Return [x, y] of the center of cell containing provided text 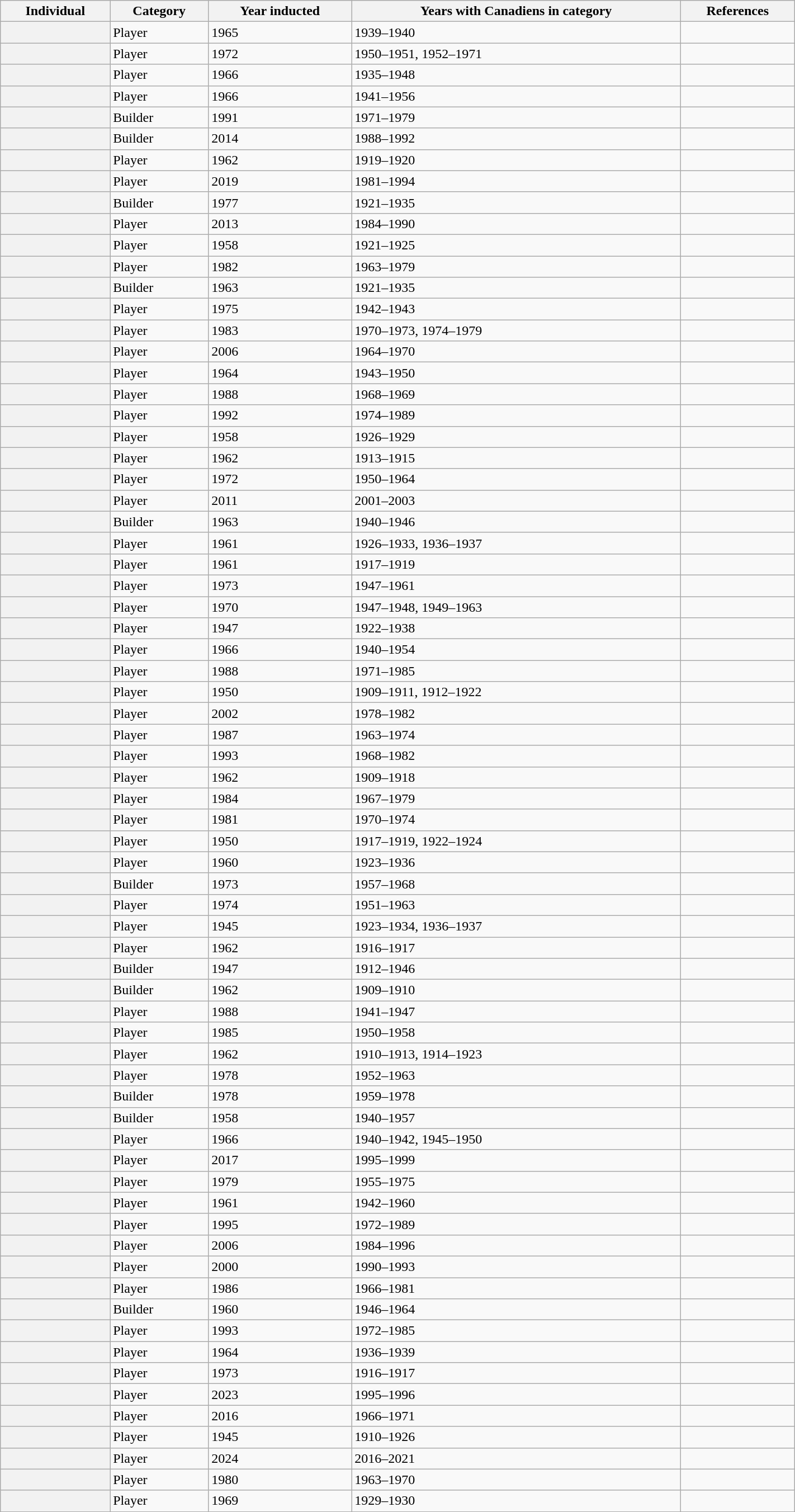
1940–1957 [517, 1118]
1995 [280, 1224]
1943–1950 [517, 373]
2000 [280, 1267]
1921–1925 [517, 245]
1992 [280, 415]
1965 [280, 32]
2002 [280, 714]
1990–1993 [517, 1267]
1959–1978 [517, 1097]
1950–1958 [517, 1033]
1984 [280, 798]
2011 [280, 500]
1963–1974 [517, 735]
1951–1963 [517, 905]
2001–2003 [517, 500]
1991 [280, 117]
1966–1971 [517, 1416]
1981 [280, 820]
1972–1985 [517, 1331]
2024 [280, 1458]
1926–1933, 1936–1937 [517, 543]
1985 [280, 1033]
1970 [280, 607]
1968–1969 [517, 394]
1919–1920 [517, 160]
1995–1999 [517, 1160]
2013 [280, 224]
1975 [280, 309]
1942–1960 [517, 1203]
1983 [280, 330]
1966–1981 [517, 1288]
1977 [280, 202]
1940–1946 [517, 522]
1970–1974 [517, 820]
1987 [280, 735]
1963–1979 [517, 267]
1963–1970 [517, 1480]
1942–1943 [517, 309]
1935–1948 [517, 75]
1964–1970 [517, 352]
1946–1964 [517, 1310]
2019 [280, 181]
Individual [55, 11]
2014 [280, 139]
1995–1996 [517, 1395]
1952–1963 [517, 1075]
1909–1911, 1912–1922 [517, 692]
1941–1956 [517, 96]
1922–1938 [517, 629]
1950–1951, 1952–1971 [517, 54]
1923–1936 [517, 862]
1969 [280, 1501]
1970–1973, 1974–1979 [517, 330]
1909–1918 [517, 777]
1936–1939 [517, 1352]
1910–1913, 1914–1923 [517, 1054]
1917–1919, 1922–1924 [517, 841]
1940–1954 [517, 650]
2017 [280, 1160]
2016–2021 [517, 1458]
1955–1975 [517, 1182]
1923–1934, 1936–1937 [517, 926]
1939–1940 [517, 32]
1968–1982 [517, 756]
Category [159, 11]
1974 [280, 905]
1984–1990 [517, 224]
1950–1964 [517, 479]
1917–1919 [517, 564]
1984–1996 [517, 1245]
1988–1992 [517, 139]
References [737, 11]
1929–1930 [517, 1501]
1972–1989 [517, 1224]
1978–1982 [517, 714]
1971–1985 [517, 671]
1982 [280, 267]
1947–1948, 1949–1963 [517, 607]
1980 [280, 1480]
1957–1968 [517, 883]
1967–1979 [517, 798]
Years with Canadiens in category [517, 11]
1971–1979 [517, 117]
1910–1926 [517, 1437]
1913–1915 [517, 458]
Year inducted [280, 11]
1979 [280, 1182]
1909–1910 [517, 990]
1974–1989 [517, 415]
1926–1929 [517, 437]
1986 [280, 1288]
2023 [280, 1395]
2016 [280, 1416]
1941–1947 [517, 1012]
1981–1994 [517, 181]
1947–1961 [517, 585]
1912–1946 [517, 969]
1940–1942, 1945–1950 [517, 1139]
